From the cell containing the given text, extract its center point as (x, y) coordinate. 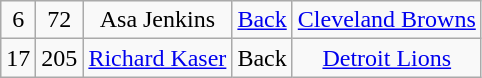
205 (60, 58)
72 (60, 20)
Asa Jenkins (158, 20)
6 (18, 20)
17 (18, 58)
Detroit Lions (386, 58)
Cleveland Browns (386, 20)
Richard Kaser (158, 58)
